Output the [x, y] coordinate of the center of the cell containing the given text.  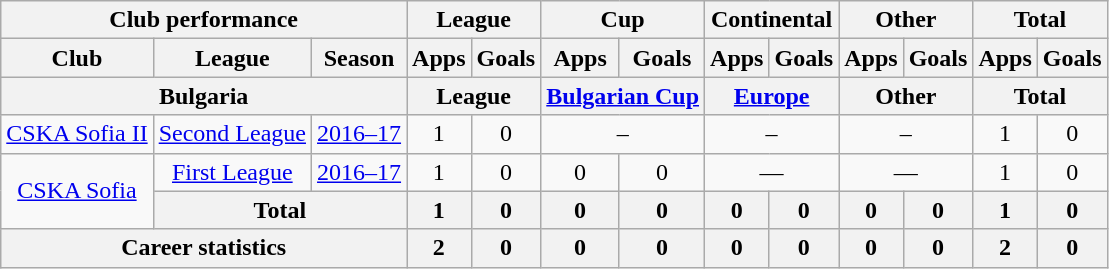
Europe [772, 96]
Career statistics [204, 248]
Cup [623, 20]
Bulgaria [204, 96]
CSKA Sofia II [77, 134]
Club [77, 58]
Season [360, 58]
Club performance [204, 20]
Bulgarian Cup [623, 96]
First League [232, 172]
Continental [772, 20]
CSKA Sofia [77, 191]
Second League [232, 134]
